Capture the cell that displays the provided text and extract its [x, y] central coordinate. 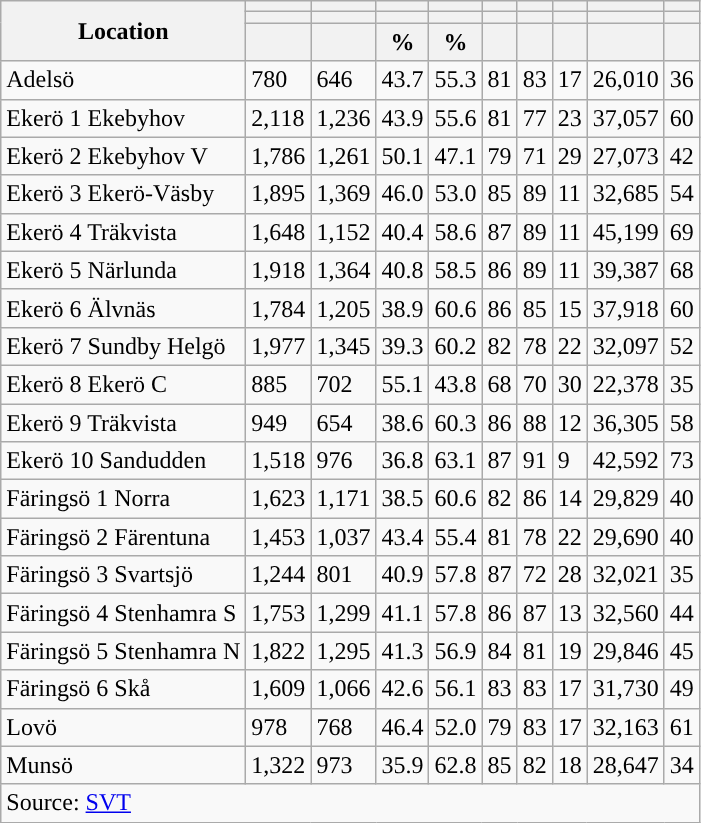
949 [278, 423]
1,364 [344, 270]
60.2 [456, 346]
Ekerö 9 Träkvista [124, 423]
62.8 [456, 765]
Ekerö 8 Ekerö C [124, 384]
55.6 [456, 118]
26,010 [626, 80]
Färingsö 5 Stenhamra N [124, 651]
32,685 [626, 194]
976 [344, 461]
1,453 [278, 537]
40.9 [402, 575]
9 [570, 461]
1,918 [278, 270]
32,021 [626, 575]
38.9 [402, 308]
1,152 [344, 232]
1,299 [344, 613]
Adelsö [124, 80]
13 [570, 613]
27,073 [626, 156]
1,261 [344, 156]
1,784 [278, 308]
58.5 [456, 270]
Location [124, 31]
Färingsö 4 Stenhamra S [124, 613]
1,171 [344, 499]
69 [682, 232]
72 [534, 575]
43.7 [402, 80]
55.4 [456, 537]
973 [344, 765]
40.4 [402, 232]
31,730 [626, 689]
1,753 [278, 613]
1,623 [278, 499]
46.0 [402, 194]
780 [278, 80]
42 [682, 156]
23 [570, 118]
43.9 [402, 118]
Färingsö 3 Svartsjö [124, 575]
Ekerö 10 Sandudden [124, 461]
45 [682, 651]
47.1 [456, 156]
32,097 [626, 346]
70 [534, 384]
1,236 [344, 118]
52.0 [456, 727]
71 [534, 156]
44 [682, 613]
768 [344, 727]
38.6 [402, 423]
Ekerö 5 Närlunda [124, 270]
38.5 [402, 499]
42.6 [402, 689]
84 [500, 651]
19 [570, 651]
53.0 [456, 194]
1,037 [344, 537]
34 [682, 765]
15 [570, 308]
14 [570, 499]
Source: SVT [350, 803]
1,066 [344, 689]
42,592 [626, 461]
32,560 [626, 613]
Ekerö 7 Sundby Helgö [124, 346]
73 [682, 461]
1,648 [278, 232]
55.1 [402, 384]
801 [344, 575]
Färingsö 6 Skå [124, 689]
37,918 [626, 308]
1,895 [278, 194]
1,345 [344, 346]
1,786 [278, 156]
1,322 [278, 765]
60.3 [456, 423]
Ekerö 4 Träkvista [124, 232]
Färingsö 2 Färentuna [124, 537]
40.8 [402, 270]
12 [570, 423]
Munsö [124, 765]
1,518 [278, 461]
1,977 [278, 346]
41.1 [402, 613]
54 [682, 194]
63.1 [456, 461]
29 [570, 156]
91 [534, 461]
58 [682, 423]
39,387 [626, 270]
Lovö [124, 727]
45,199 [626, 232]
46.4 [402, 727]
88 [534, 423]
Färingsö 1 Norra [124, 499]
56.1 [456, 689]
52 [682, 346]
39.3 [402, 346]
Ekerö 3 Ekerö-Väsby [124, 194]
29,846 [626, 651]
885 [278, 384]
36 [682, 80]
56.9 [456, 651]
654 [344, 423]
Ekerö 2 Ekebyhov V [124, 156]
1,369 [344, 194]
29,829 [626, 499]
35.9 [402, 765]
30 [570, 384]
43.8 [456, 384]
32,163 [626, 727]
Ekerö 1 Ekebyhov [124, 118]
29,690 [626, 537]
18 [570, 765]
1,609 [278, 689]
55.3 [456, 80]
36,305 [626, 423]
702 [344, 384]
2,118 [278, 118]
49 [682, 689]
41.3 [402, 651]
36.8 [402, 461]
Ekerö 6 Älvnäs [124, 308]
1,822 [278, 651]
37,057 [626, 118]
22,378 [626, 384]
43.4 [402, 537]
1,295 [344, 651]
1,205 [344, 308]
61 [682, 727]
77 [534, 118]
646 [344, 80]
28,647 [626, 765]
58.6 [456, 232]
1,244 [278, 575]
978 [278, 727]
50.1 [402, 156]
28 [570, 575]
